Scan for the cell matching the given text and deliver its [x, y] coordinate at center. 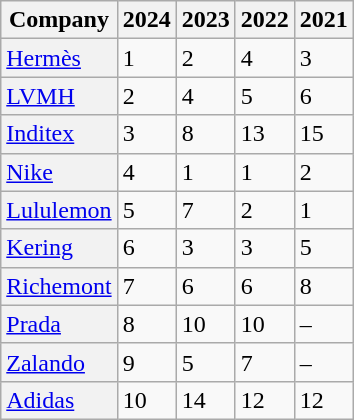
Adidas [59, 400]
LVMH [59, 96]
2021 [324, 20]
Inditex [59, 134]
Company [59, 20]
Prada [59, 324]
14 [206, 400]
Kering [59, 248]
Nike [59, 172]
Richemont [59, 286]
15 [324, 134]
2023 [206, 20]
2022 [264, 20]
9 [146, 362]
13 [264, 134]
Lululemon [59, 210]
Zalando [59, 362]
2024 [146, 20]
Hermès [59, 58]
